Scan for the cell matching the given text and deliver its [x, y] coordinate at center. 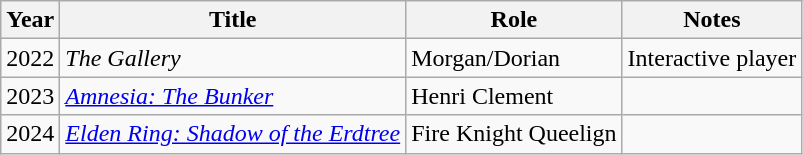
Role [514, 20]
Amnesia: The Bunker [233, 96]
Interactive player [712, 58]
Year [30, 20]
Henri Clement [514, 96]
2024 [30, 134]
Fire Knight Queelign [514, 134]
Morgan/Dorian [514, 58]
2022 [30, 58]
Notes [712, 20]
Elden Ring: Shadow of the Erdtree [233, 134]
2023 [30, 96]
The Gallery [233, 58]
Title [233, 20]
